Return the (x, y) coordinate for the center point of the cell that contains the specified text.  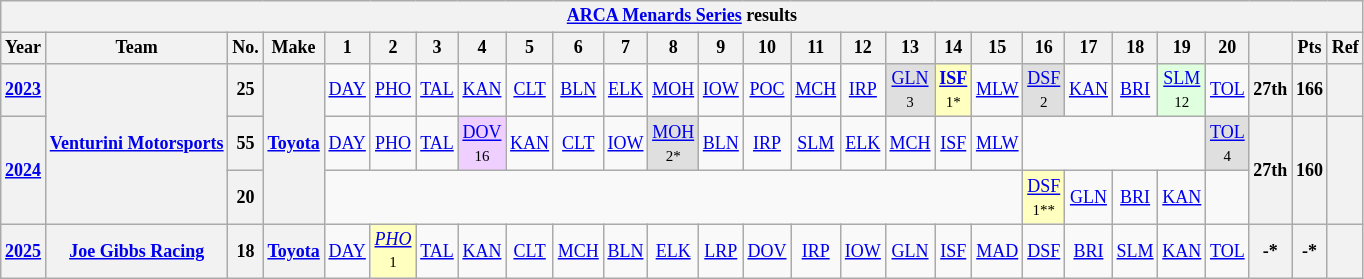
ARCA Menards Series results (682, 16)
4 (482, 48)
12 (864, 48)
SLM12 (1182, 90)
Team (136, 48)
Venturini Motorsports (136, 144)
PHO1 (393, 251)
13 (910, 48)
166 (1310, 90)
5 (530, 48)
No. (246, 48)
Joe Gibbs Racing (136, 251)
16 (1044, 48)
3 (437, 48)
TOL4 (1228, 144)
Ref (1345, 48)
14 (954, 48)
19 (1182, 48)
LRP (720, 251)
7 (626, 48)
POC (767, 90)
6 (578, 48)
DSF (1044, 251)
Year (24, 48)
2025 (24, 251)
17 (1089, 48)
10 (767, 48)
MOH2* (674, 144)
1 (347, 48)
MOH (674, 90)
DSF1** (1044, 197)
DOV16 (482, 144)
160 (1310, 170)
Pts (1310, 48)
2023 (24, 90)
2 (393, 48)
15 (998, 48)
GLN3 (910, 90)
Make (294, 48)
MAD (998, 251)
11 (816, 48)
DOV (767, 251)
8 (674, 48)
DSF2 (1044, 90)
ISF1* (954, 90)
25 (246, 90)
55 (246, 144)
2024 (24, 170)
9 (720, 48)
